Determine the (X, Y) coordinate at the center of the cell enclosing the given text.  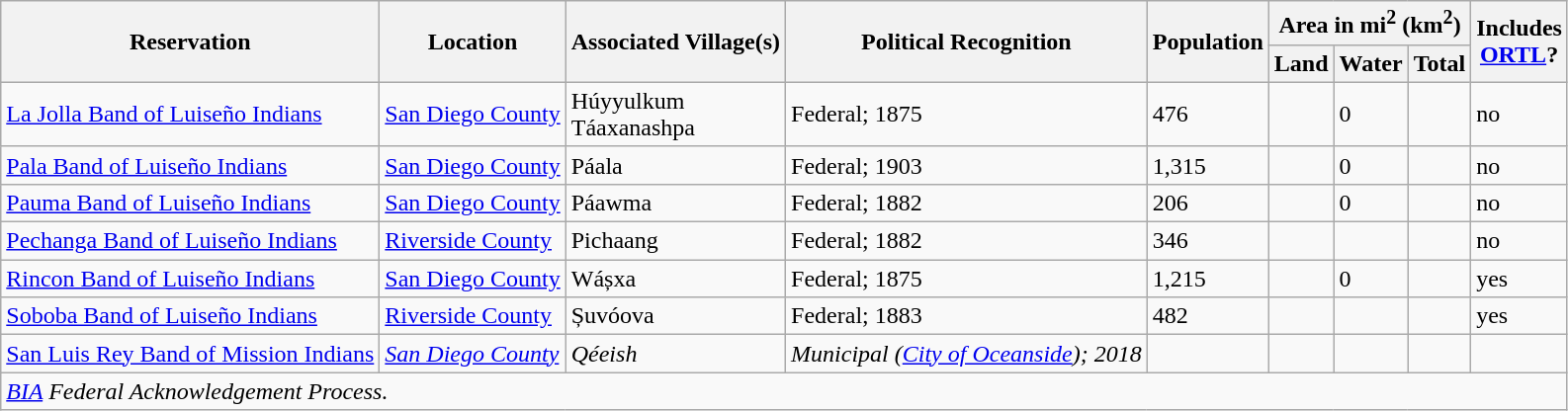
Total (1439, 63)
482 (1208, 316)
Páala (675, 165)
Water (1370, 63)
Șuvóova (675, 316)
San Luis Rey Band of Mission Indians (190, 354)
Pala Band of Luiseño Indians (190, 165)
IncludesORTL? (1520, 41)
Population (1208, 41)
346 (1208, 241)
Associated Village(s) (675, 41)
Pichaang (675, 241)
Pechanga Band of Luiseño Indians (190, 241)
1,315 (1208, 165)
Soboba Band of Luiseño Indians (190, 316)
Páawma (675, 203)
Reservation (190, 41)
Wáșxa (675, 279)
Rincon Band of Luiseño Indians (190, 279)
Federal; 1903 (967, 165)
476 (1208, 115)
Political Recognition (967, 41)
Municipal (City of Oceanside); 2018 (967, 354)
HúyyulkumTáaxanashpa (675, 115)
Location (473, 41)
Pauma Band of Luiseño Indians (190, 203)
Qéeish (675, 354)
Federal; 1883 (967, 316)
BIA Federal Acknowledgement Process. (785, 391)
Area in mi2 (km2) (1369, 24)
La Jolla Band of Luiseño Indians (190, 115)
1,215 (1208, 279)
206 (1208, 203)
Land (1301, 63)
